Pinpoint the cell where the given text exists, returning its [x, y] midpoint coordinate. 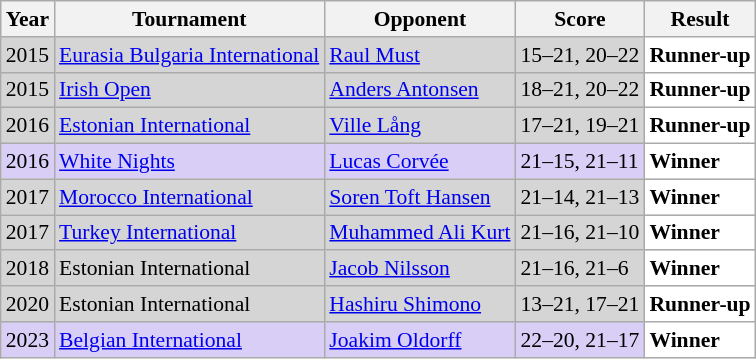
Hashiru Shimono [420, 304]
13–21, 17–21 [580, 304]
Lucas Corvée [420, 162]
Turkey International [189, 233]
21–16, 21–10 [580, 233]
Eurasia Bulgaria International [189, 55]
Opponent [420, 19]
15–21, 20–22 [580, 55]
17–21, 19–21 [580, 126]
2018 [28, 269]
21–14, 21–13 [580, 197]
Anders Antonsen [420, 90]
Tournament [189, 19]
Morocco International [189, 197]
2020 [28, 304]
White Nights [189, 162]
Jacob Nilsson [420, 269]
18–21, 20–22 [580, 90]
Soren Toft Hansen [420, 197]
Belgian International [189, 340]
Muhammed Ali Kurt [420, 233]
21–16, 21–6 [580, 269]
Irish Open [189, 90]
21–15, 21–11 [580, 162]
2023 [28, 340]
Result [700, 19]
Year [28, 19]
22–20, 21–17 [580, 340]
Raul Must [420, 55]
Ville Lång [420, 126]
Joakim Oldorff [420, 340]
Score [580, 19]
